Locate the cell with the specified text and output its (x, y) center coordinate. 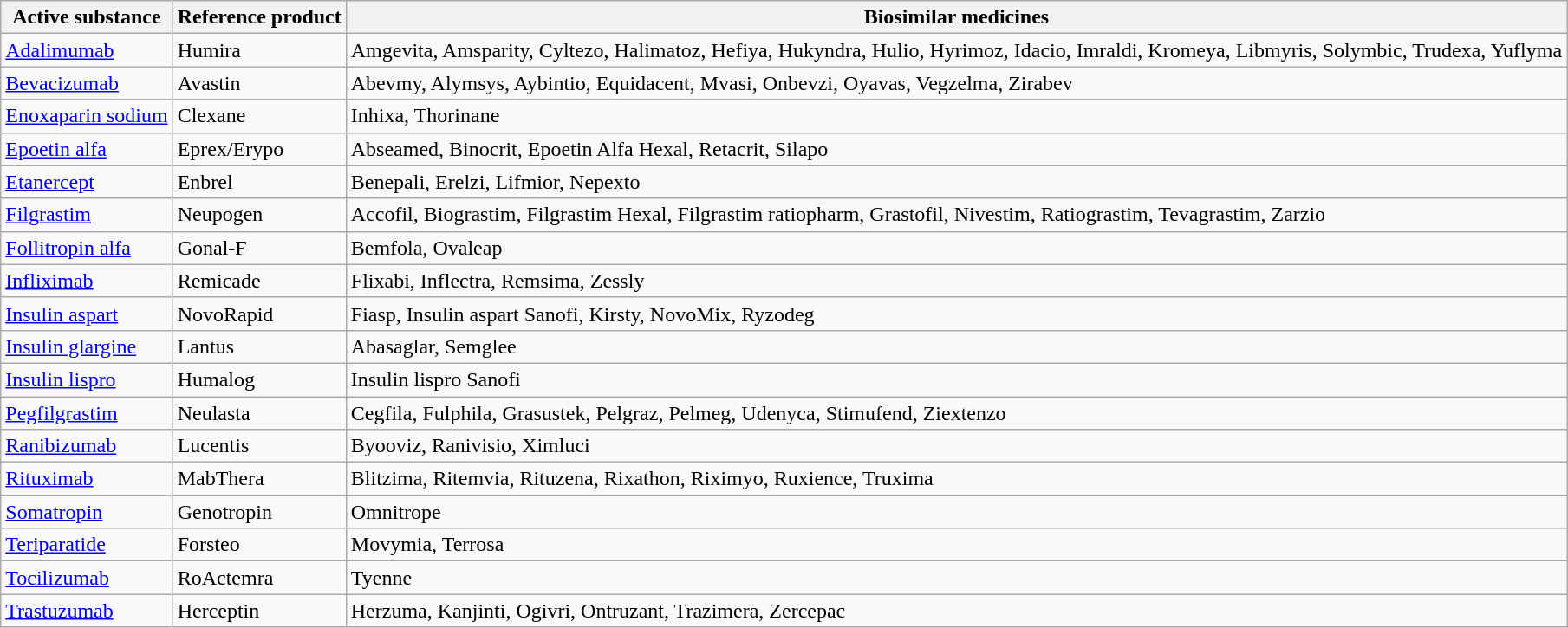
Neulasta (259, 413)
Fiasp, Insulin aspart Sanofi, Kirsty, NovoMix, Ryzodeg (956, 314)
Omnitrope (956, 512)
Cegfila, Fulphila, Grasustek, Pelgraz, Pelmeg, Udenyca, Stimufend, Ziextenzo (956, 413)
Enbrel (259, 182)
Teriparatide (87, 545)
Insulin lispro (87, 379)
Filgrastim (87, 215)
Pegfilgrastim (87, 413)
Active substance (87, 17)
Bevacizumab (87, 83)
Lantus (259, 346)
Insulin lispro Sanofi (956, 379)
Infliximab (87, 281)
Flixabi, Inflectra, Remsima, Zessly (956, 281)
Epoetin alfa (87, 149)
Benepali, Erelzi, Lifmior, Nepexto (956, 182)
MabThera (259, 479)
Enoxaparin sodium (87, 116)
Follitropin alfa (87, 248)
Tocilizumab (87, 578)
Clexane (259, 116)
Tyenne (956, 578)
Remicade (259, 281)
Gonal-F (259, 248)
Rituximab (87, 479)
Amgevita, Amsparity, Cyltezo, Halimatoz, Hefiya, Hukyndra, Hulio, Hyrimoz, Idacio, Imraldi, Kromeya, Libmyris, Solymbic, Trudexa, Yuflyma (956, 50)
Bemfola, Ovaleap (956, 248)
Insulin aspart (87, 314)
RoActemra (259, 578)
Ranibizumab (87, 446)
Insulin glargine (87, 346)
Trastuzumab (87, 611)
Forsteo (259, 545)
Inhixa, Thorinane (956, 116)
Blitzima, Ritemvia, Rituzena, Rixathon, Riximyo, Ruxience, Truxima (956, 479)
Herzuma, Kanjinti, Ogivri, Ontruzant, Trazimera, Zercepac (956, 611)
Lucentis (259, 446)
Abseamed, Binocrit, Epoetin Alfa Hexal, Retacrit, Silapo (956, 149)
Somatropin (87, 512)
Biosimilar medicines (956, 17)
Movymia, Terrosa (956, 545)
Eprex/Erypo (259, 149)
Etanercept (87, 182)
Abasaglar, Semglee (956, 346)
Neupogen (259, 215)
Herceptin (259, 611)
Avastin (259, 83)
Genotropin (259, 512)
Adalimumab (87, 50)
Abevmy, Alymsys, Aybintio, Equidacent, Mvasi, Onbevzi, Oyavas, Vegzelma, Zirabev (956, 83)
Reference product (259, 17)
NovoRapid (259, 314)
Humalog (259, 379)
Humira (259, 50)
Accofil, Biograstim, Filgrastim Hexal, Filgrastim ratiopharm, Grastofil, Nivestim, Ratiograstim, Tevagrastim, Zarzio (956, 215)
Byooviz, Ranivisio, Ximluci (956, 446)
